Find where the given text appears and provide that cell's center as (X, Y) coordinate. 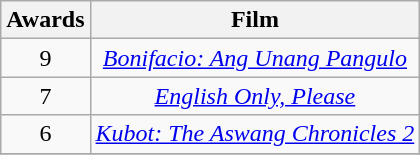
Kubot: The Aswang Chronicles 2 (255, 134)
Bonifacio: Ang Unang Pangulo (255, 58)
Film (255, 20)
9 (46, 58)
6 (46, 134)
English Only, Please (255, 96)
7 (46, 96)
Awards (46, 20)
